Scan for the cell matching the given text and deliver its (X, Y) coordinate at center. 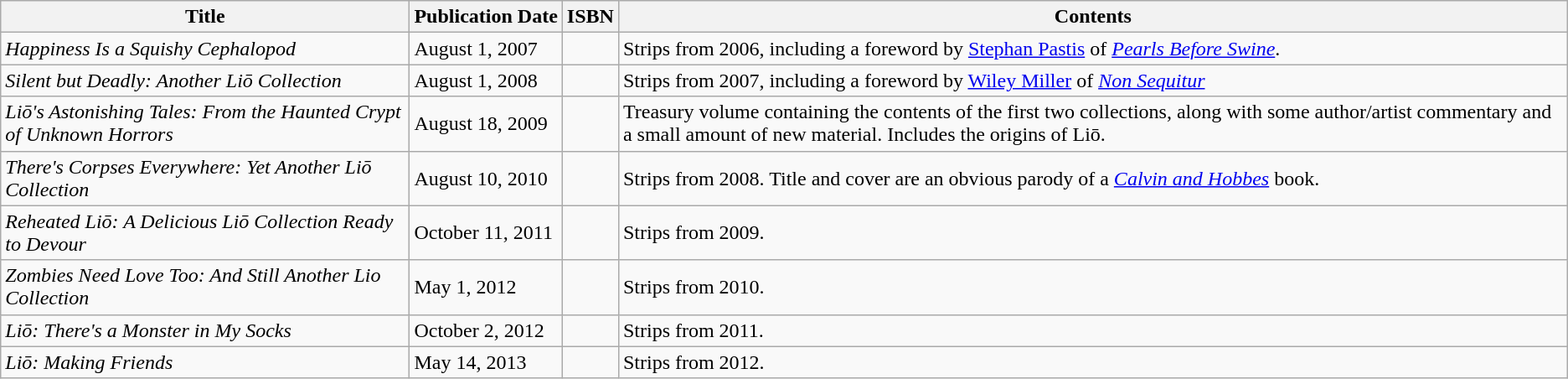
Title (205, 17)
Strips from 2009. (1092, 233)
October 11, 2011 (486, 233)
Strips from 2011. (1092, 330)
Strips from 2006, including a foreword by Stephan Pastis of Pearls Before Swine. (1092, 49)
There's Corpses Everywhere: Yet Another Liō Collection (205, 178)
Liō's Astonishing Tales: From the Haunted Crypt of Unknown Horrors (205, 124)
Liō: Making Friends (205, 362)
August 1, 2007 (486, 49)
Strips from 2007, including a foreword by Wiley Miller of Non Sequitur (1092, 80)
Liō: There's a Monster in My Socks (205, 330)
ISBN (590, 17)
Strips from 2010. (1092, 287)
Silent but Deadly: Another Liō Collection (205, 80)
October 2, 2012 (486, 330)
Zombies Need Love Too: And Still Another Lio Collection (205, 287)
August 10, 2010 (486, 178)
May 1, 2012 (486, 287)
Reheated Liō: A Delicious Liō Collection Ready to Devour (205, 233)
Strips from 2008. Title and cover are an obvious parody of a Calvin and Hobbes book. (1092, 178)
Happiness Is a Squishy Cephalopod (205, 49)
August 18, 2009 (486, 124)
Publication Date (486, 17)
Strips from 2012. (1092, 362)
May 14, 2013 (486, 362)
August 1, 2008 (486, 80)
Contents (1092, 17)
